Return (x, y) of the center of cell containing provided text 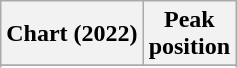
Chart (2022) (72, 34)
Peakposition (189, 34)
